Return [x, y] of the center of cell containing provided text 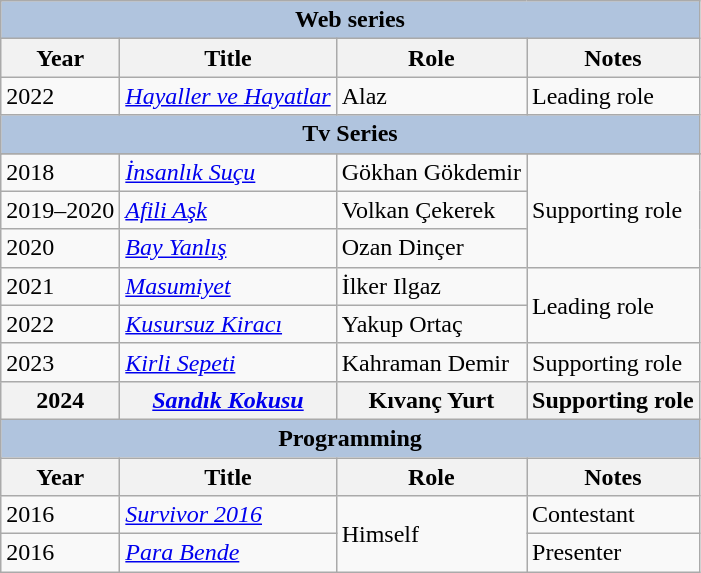
2024 [60, 400]
Yakup Ortaç [431, 324]
2020 [60, 248]
Kusursuz Kiracı [228, 324]
Sandık Kokusu [228, 400]
Alaz [431, 96]
Volkan Çekerek [431, 210]
Survivor 2016 [228, 515]
Ozan Dinçer [431, 248]
Himself [431, 534]
Kirli Sepeti [228, 362]
2018 [60, 172]
İlker Ilgaz [431, 286]
Kıvanç Yurt [431, 400]
Gökhan Gökdemir [431, 172]
Contestant [614, 515]
Web series [350, 20]
Afili Aşk [228, 210]
Kahraman Demir [431, 362]
İnsanlık Suçu [228, 172]
Tv Series [350, 134]
2023 [60, 362]
Masumiyet [228, 286]
Hayaller ve Hayatlar [228, 96]
Programming [350, 438]
Presenter [614, 553]
2021 [60, 286]
Bay Yanlış [228, 248]
2019–2020 [60, 210]
Para Bende [228, 553]
